Pinpoint the cell where the given text exists, returning its (x, y) midpoint coordinate. 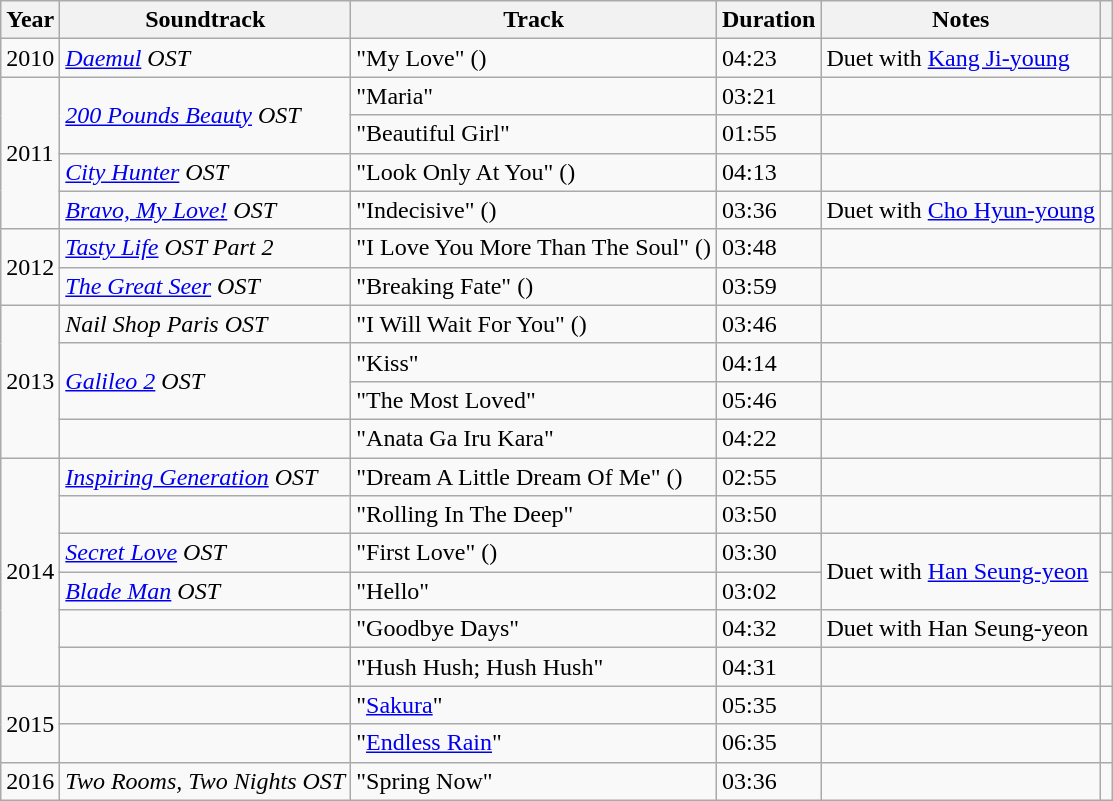
Notes (961, 20)
03:21 (768, 96)
Daemul OST (206, 58)
200 Pounds Beauty OST (206, 115)
"Dream A Little Dream Of Me" () (534, 477)
04:22 (768, 438)
06:35 (768, 743)
2015 (30, 724)
04:32 (768, 629)
Year (30, 20)
Duration (768, 20)
Track (534, 20)
2012 (30, 267)
2010 (30, 58)
"First Love" () (534, 553)
Nail Shop Paris OST (206, 324)
"The Most Loved" (534, 400)
"Sakura" (534, 705)
"I Love You More Than The Soul" () (534, 248)
2011 (30, 153)
"Endless Rain" (534, 743)
"Beautiful Girl" (534, 134)
02:55 (768, 477)
Tasty Life OST Part 2 (206, 248)
Inspiring Generation OST (206, 477)
Two Rooms, Two Nights OST (206, 781)
03:02 (768, 591)
03:30 (768, 553)
03:48 (768, 248)
"Indecisive" () (534, 210)
City Hunter OST (206, 172)
05:46 (768, 400)
2013 (30, 381)
03:46 (768, 324)
"Goodbye Days" (534, 629)
Galileo 2 OST (206, 381)
"Breaking Fate" () (534, 286)
04:14 (768, 362)
"Maria" (534, 96)
"Spring Now" (534, 781)
"Anata Ga Iru Kara" (534, 438)
2016 (30, 781)
"I Will Wait For You" () (534, 324)
"Rolling In The Deep" (534, 515)
01:55 (768, 134)
"Hello" (534, 591)
Soundtrack (206, 20)
03:50 (768, 515)
2014 (30, 572)
"Kiss" (534, 362)
The Great Seer OST (206, 286)
04:31 (768, 667)
"My Love" () (534, 58)
03:59 (768, 286)
Bravo, My Love! OST (206, 210)
04:13 (768, 172)
Duet with Kang Ji-young (961, 58)
Duet with Cho Hyun-young (961, 210)
"Hush Hush; Hush Hush" (534, 667)
Secret Love OST (206, 553)
05:35 (768, 705)
Blade Man OST (206, 591)
"Look Only At You" () (534, 172)
04:23 (768, 58)
